Provide the [x, y] coordinate of the cell's center where the given text is located.  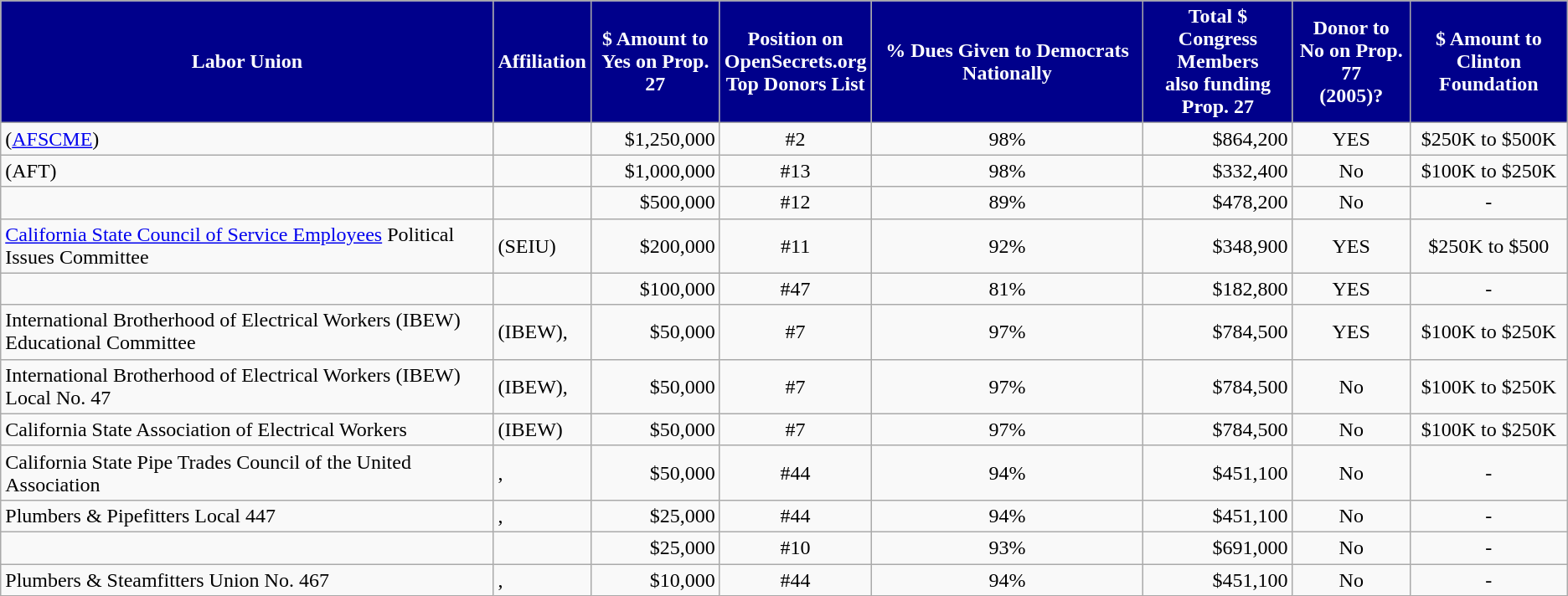
$100,000 [655, 289]
$10,000 [655, 580]
#12 [796, 203]
$200,000 [655, 246]
International Brotherhood of Electrical Workers (IBEW) Local No. 47 [247, 387]
Donor toNo on Prop. 77(2005)? [1351, 62]
$478,200 [1218, 203]
$332,400 [1218, 171]
(SEIU) [542, 246]
(AFSCME) [247, 139]
Position onOpenSecrets.orgTop Donors List [796, 62]
#11 [796, 246]
#13 [796, 171]
$182,800 [1218, 289]
$250K to $500 [1488, 246]
$1,250,000 [655, 139]
$500,000 [655, 203]
Labor Union [247, 62]
Plumbers & Pipefitters Local 447 [247, 516]
(AFT) [247, 171]
93% [1007, 547]
#10 [796, 547]
$864,200 [1218, 139]
92% [1007, 246]
California State Pipe Trades Council of the United Association [247, 472]
#2 [796, 139]
$ Amount toYes on Prop. 27 [655, 62]
81% [1007, 289]
$ Amount toClinton Foundation [1488, 62]
California State Council of Service Employees Political Issues Committee [247, 246]
$691,000 [1218, 547]
California State Association of Electrical Workers [247, 429]
% Dues Given to Democrats Nationally [1007, 62]
International Brotherhood of Electrical Workers (IBEW) Educational Committee [247, 331]
89% [1007, 203]
Total $Congress Membersalso fundingProp. 27 [1218, 62]
$250K to $500K [1488, 139]
#47 [796, 289]
Affiliation [542, 62]
$1,000,000 [655, 171]
Plumbers & Steamfitters Union No. 467 [247, 580]
$348,900 [1218, 246]
(IBEW) [542, 429]
